Output the (X, Y) coordinate of the center of the cell containing the given text.  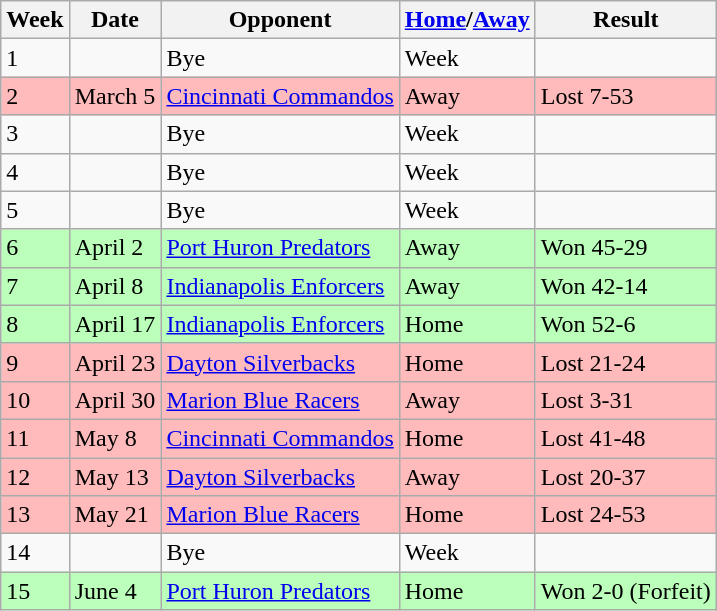
Home/Away (467, 20)
March 5 (115, 96)
6 (35, 248)
Result (626, 20)
2 (35, 96)
4 (35, 172)
Opponent (280, 20)
April 8 (115, 286)
Lost 7-53 (626, 96)
Lost 24-53 (626, 515)
April 2 (115, 248)
April 23 (115, 362)
7 (35, 286)
15 (35, 591)
10 (35, 400)
May 21 (115, 515)
9 (35, 362)
Date (115, 20)
Won 42-14 (626, 286)
13 (35, 515)
Lost 41-48 (626, 438)
14 (35, 553)
Lost 21-24 (626, 362)
12 (35, 477)
June 4 (115, 591)
5 (35, 210)
April 17 (115, 324)
Won 45-29 (626, 248)
May 13 (115, 477)
3 (35, 134)
8 (35, 324)
Won 2-0 (Forfeit) (626, 591)
Lost 20-37 (626, 477)
1 (35, 58)
April 30 (115, 400)
11 (35, 438)
May 8 (115, 438)
Won 52-6 (626, 324)
Lost 3-31 (626, 400)
